Find where the given text appears and provide that cell's center as [x, y] coordinate. 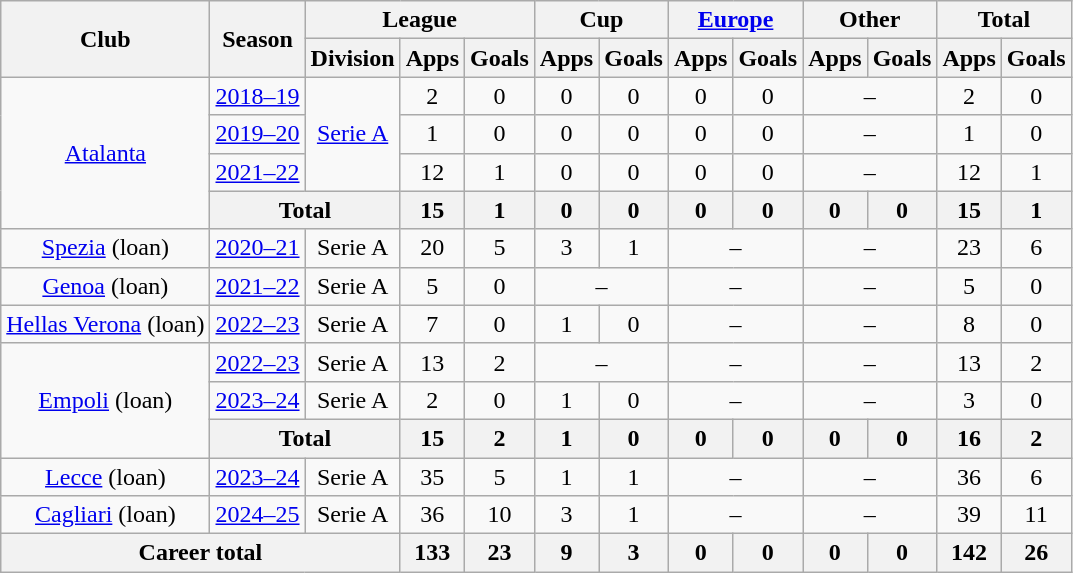
9 [566, 553]
Lecce (loan) [106, 477]
10 [500, 515]
Cup [601, 20]
Club [106, 39]
133 [432, 553]
2024–25 [258, 515]
2018–19 [258, 96]
Europe [735, 20]
Division [352, 58]
16 [969, 438]
Atalanta [106, 153]
2020–21 [258, 248]
2019–20 [258, 134]
Career total [200, 553]
11 [1036, 515]
35 [432, 477]
26 [1036, 553]
7 [432, 324]
League [420, 20]
Genoa (loan) [106, 286]
Empoli (loan) [106, 400]
Season [258, 39]
Hellas Verona (loan) [106, 324]
20 [432, 248]
142 [969, 553]
39 [969, 515]
Cagliari (loan) [106, 515]
8 [969, 324]
Spezia (loan) [106, 248]
Other [870, 20]
